Return the (X, Y) coordinate for the center point of the cell that contains the specified text.  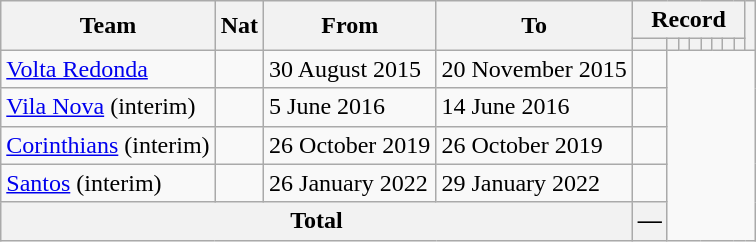
From (350, 26)
Volta Redonda (108, 69)
Team (108, 26)
Record (688, 20)
30 August 2015 (350, 69)
5 June 2016 (350, 107)
Vila Nova (interim) (108, 107)
29 January 2022 (534, 183)
20 November 2015 (534, 69)
— (650, 221)
Total (317, 221)
Corinthians (interim) (108, 145)
Santos (interim) (108, 183)
To (534, 26)
26 January 2022 (350, 183)
14 June 2016 (534, 107)
Nat (239, 26)
